Scan for the cell matching the given text and deliver its [X, Y] coordinate at center. 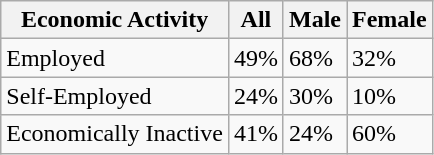
Economically Inactive [115, 134]
49% [256, 58]
Female [389, 20]
Economic Activity [115, 20]
68% [314, 58]
All [256, 20]
10% [389, 96]
30% [314, 96]
Self-Employed [115, 96]
Male [314, 20]
60% [389, 134]
32% [389, 58]
41% [256, 134]
Employed [115, 58]
